Capture the cell that displays the provided text and extract its [X, Y] central coordinate. 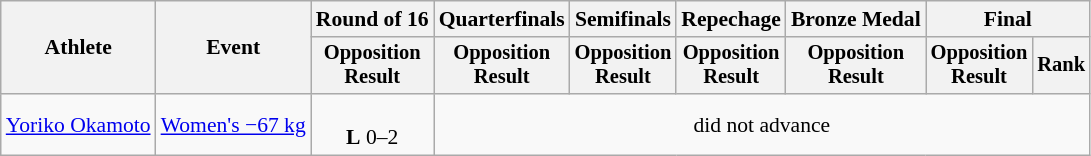
Quarterfinals [502, 19]
Repechage [731, 19]
Athlete [78, 48]
Yoriko Okamoto [78, 124]
Bronze Medal [856, 19]
did not advance [762, 124]
L 0–2 [372, 124]
Final [1008, 19]
Event [234, 48]
Rank [1061, 66]
Women's −67 kg [234, 124]
Round of 16 [372, 19]
Semifinals [624, 19]
